For the text-containing cell, return its midpoint in (X, Y) coordinate format. 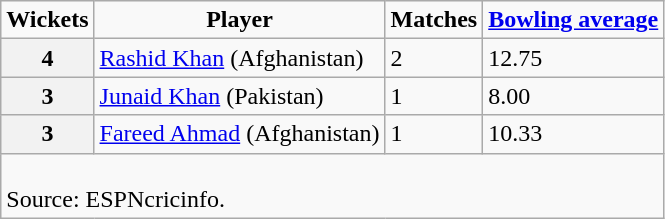
Rashid Khan (Afghanistan) (240, 58)
Junaid Khan (Pakistan) (240, 96)
2 (434, 58)
12.75 (574, 58)
Matches (434, 20)
Player (240, 20)
Bowling average (574, 20)
10.33 (574, 134)
Fareed Ahmad (Afghanistan) (240, 134)
Source: ESPNcricinfo. (332, 186)
4 (48, 58)
8.00 (574, 96)
Wickets (48, 20)
